Scan for the cell matching the given text and deliver its [x, y] coordinate at center. 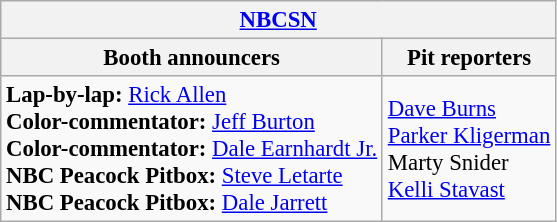
NBCSN [278, 20]
Booth announcers [192, 58]
Dave BurnsParker KligermanMarty SniderKelli Stavast [468, 149]
Pit reporters [468, 58]
